Extract the (X, Y) coordinate from the center of the cell holding the provided text.  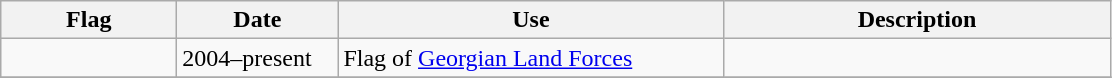
Use (531, 20)
Flag (89, 20)
Flag of Georgian Land Forces (531, 58)
2004–present (258, 58)
Description (917, 20)
Date (258, 20)
